Pinpoint the cell where the given text exists, returning its [x, y] midpoint coordinate. 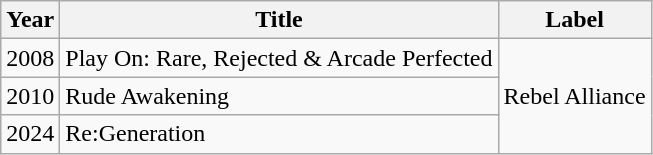
Rude Awakening [279, 96]
Rebel Alliance [574, 96]
Year [30, 20]
2010 [30, 96]
Re:Generation [279, 134]
Label [574, 20]
2024 [30, 134]
2008 [30, 58]
Title [279, 20]
Play On: Rare, Rejected & Arcade Perfected [279, 58]
